Identify which cell holds the provided text, then report its (X, Y) central coordinate. 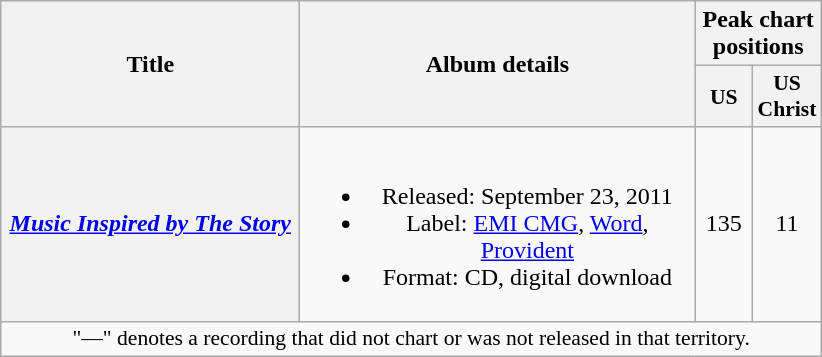
Title (150, 64)
USChrist (788, 96)
11 (788, 224)
Music Inspired by The Story (150, 224)
135 (724, 224)
"—" denotes a recording that did not chart or was not released in that territory. (412, 339)
Album details (498, 64)
Released: September 23, 2011Label: EMI CMG, Word, ProvidentFormat: CD, digital download (498, 224)
Peak chart positions (758, 34)
US (724, 96)
